Provide the (X, Y) coordinate of the cell's center where the given text is located.  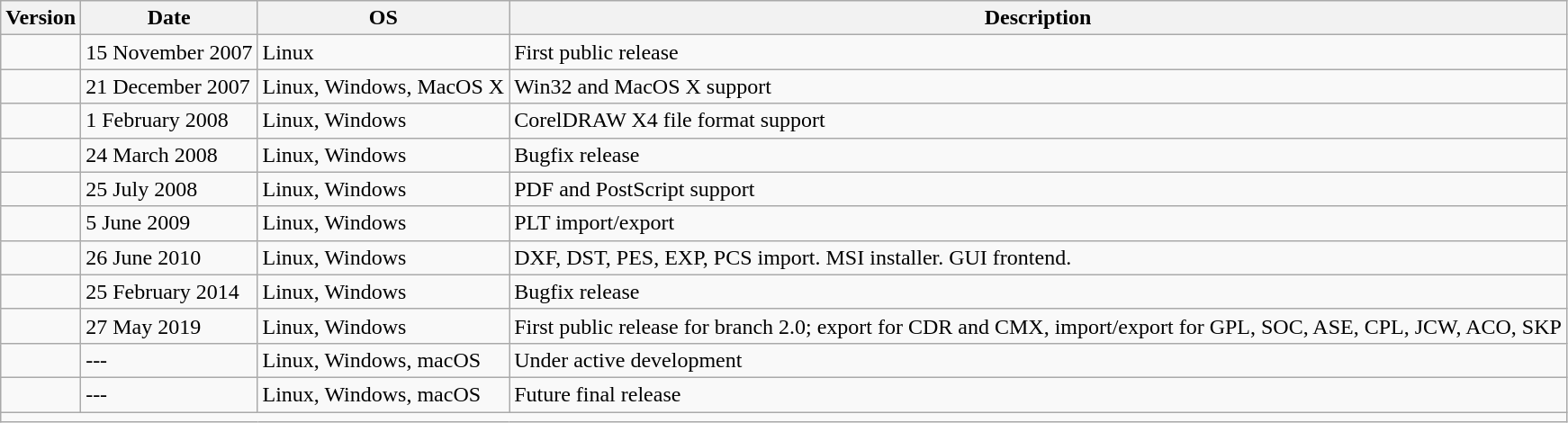
PLT import/export (1039, 223)
First public release for branch 2.0; export for CDR and CMX, import/export for GPL, SOC, ASE, CPL, JCW, ACO, SKP (1039, 326)
Win32 and MacOS X support (1039, 86)
1 February 2008 (169, 121)
DXF, DST, PES, EXP, PCS import. MSI installer. GUI frontend. (1039, 257)
Description (1039, 18)
PDF and PostScript support (1039, 189)
Linux, Windows, MacOS X (383, 86)
21 December 2007 (169, 86)
25 July 2008 (169, 189)
26 June 2010 (169, 257)
First public release (1039, 52)
15 November 2007 (169, 52)
5 June 2009 (169, 223)
CorelDRAW X4 file format support (1039, 121)
Linux (383, 52)
25 February 2014 (169, 292)
27 May 2019 (169, 326)
Future final release (1039, 394)
Version (41, 18)
Under active development (1039, 360)
Date (169, 18)
OS (383, 18)
24 March 2008 (169, 155)
